Identify which cell holds the provided text, then report its (x, y) central coordinate. 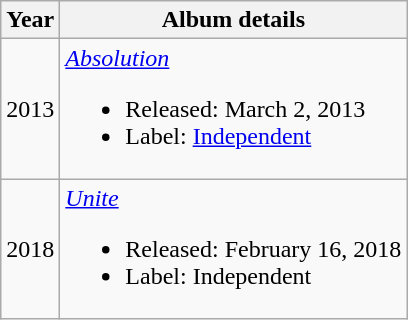
Album details (234, 20)
Year (30, 20)
2013 (30, 109)
AbsolutionReleased: March 2, 2013Label: Independent (234, 109)
UniteReleased: February 16, 2018Label: Independent (234, 249)
2018 (30, 249)
